Return [x, y] of the center of cell containing provided text 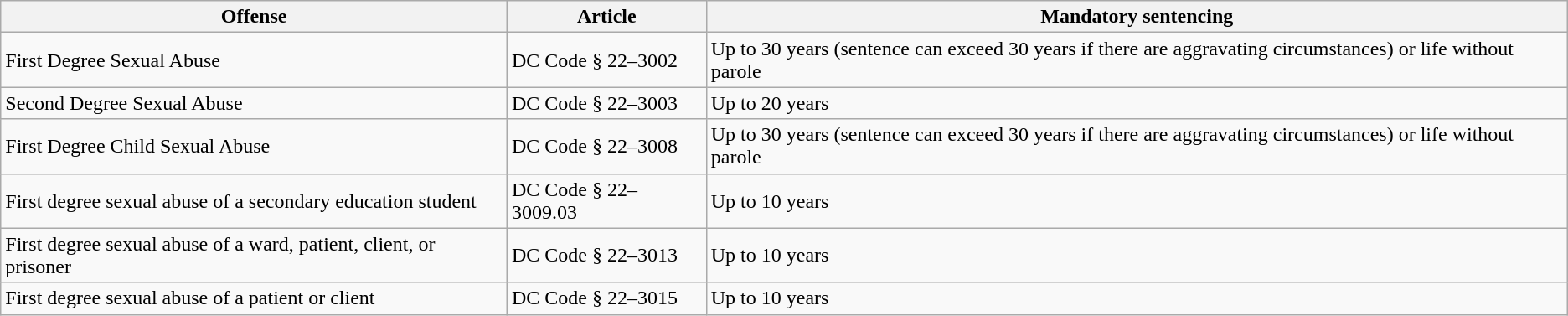
DC Code § 22–3015 [606, 298]
Up to 20 years [1137, 103]
Offense [255, 17]
First degree sexual abuse of a ward, patient, client, or prisoner [255, 255]
DC Code § 22–3002 [606, 60]
Mandatory sentencing [1137, 17]
First Degree Sexual Abuse [255, 60]
DC Code § 22–3013 [606, 255]
First degree sexual abuse of a patient or client [255, 298]
DC Code § 22–3009.03 [606, 201]
DC Code § 22–3008 [606, 146]
Article [606, 17]
DC Code § 22–3003 [606, 103]
First Degree Child Sexual Abuse [255, 146]
First degree sexual abuse of a secondary education student [255, 201]
Second Degree Sexual Abuse [255, 103]
